Provide the [X, Y] coordinate of the cell's center where the given text is located.  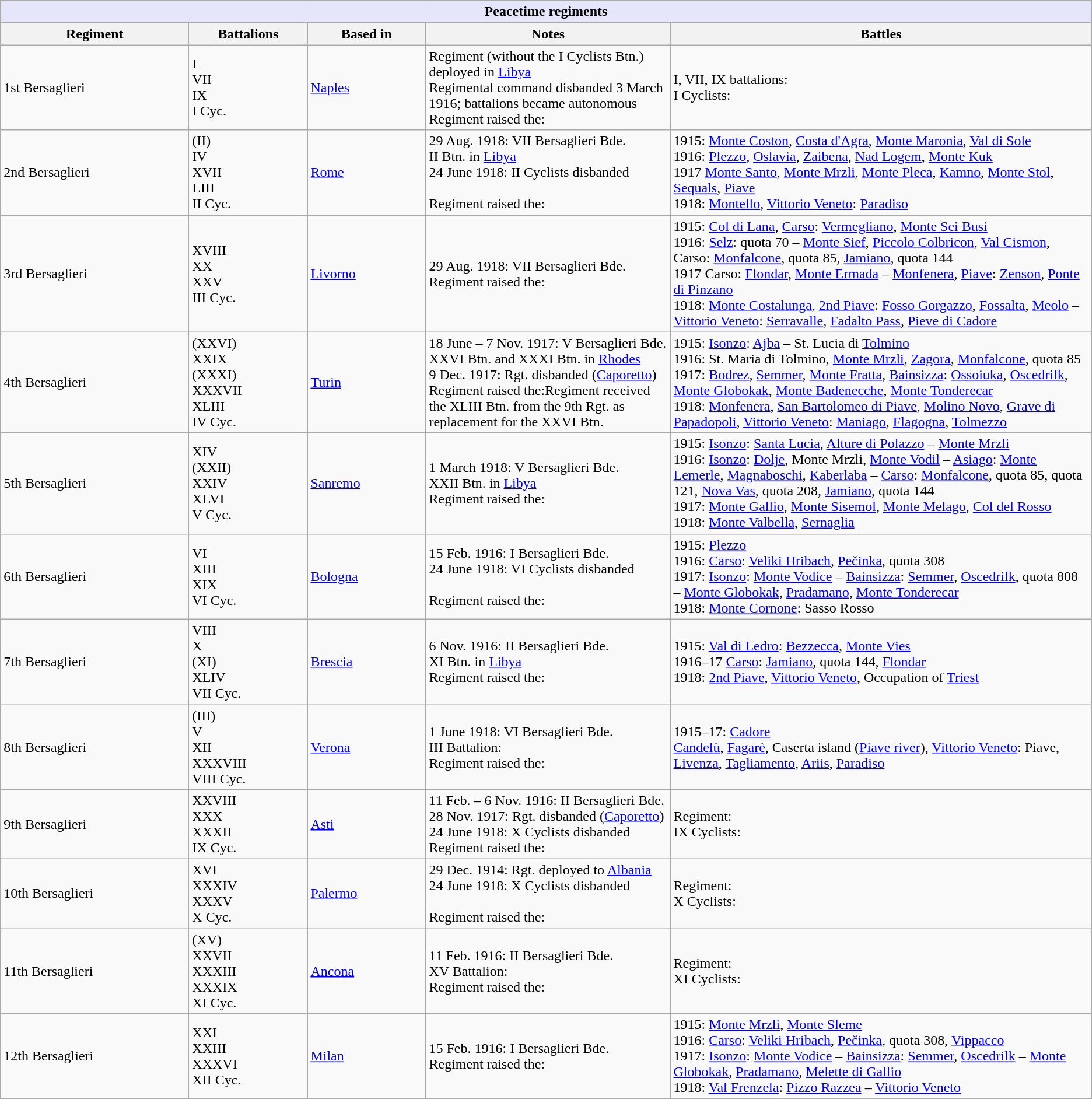
VIXIIIXIXVI Cyc. [249, 576]
8th Bersaglieri [94, 747]
Brescia [366, 661]
Regiment:X Cyclists: [881, 894]
Regiment:IX Cyclists: [881, 824]
9th Bersaglieri [94, 824]
I, VII, IX battalions:I Cyclists: [881, 87]
7th Bersaglieri [94, 661]
(XV)XXVIIXXXIIIXXXIXXI Cyc. [249, 971]
XXIXXIIIXXXVIXII Cyc. [249, 1056]
11 Feb. – 6 Nov. 1916: II Bersaglieri Bde.28 Nov. 1917: Rgt. disbanded (Caporetto)24 June 1918: X Cyclists disbandedRegiment raised the: [548, 824]
12th Bersaglieri [94, 1056]
(III)VXIIXXXVIIIVIII Cyc. [249, 747]
1915–17: CadoreCandelù, Fagarè, Caserta island (Piave river), Vittorio Veneto: Piave, Livenza, Tagliamento, Ariis, Paradiso [881, 747]
Rome [366, 173]
3rd Bersaglieri [94, 274]
1915: Val di Ledro: Bezzecca, Monte Vies1916–17 Carso: Jamiano, quota 144, Flondar1918: 2nd Piave, Vittorio Veneto, Occupation of Triest [881, 661]
Palermo [366, 894]
Sanremo [366, 483]
Turin [366, 383]
(XXVI)XXIX(XXXI)XXXVIIXLIIIIV Cyc. [249, 383]
Notes [548, 34]
Verona [366, 747]
Based in [366, 34]
29 Dec. 1914: Rgt. deployed to Albania24 June 1918: X Cyclists disbandedRegiment raised the: [548, 894]
11th Bersaglieri [94, 971]
6th Bersaglieri [94, 576]
1 June 1918: VI Bersaglieri Bde.III Battalion:Regiment raised the: [548, 747]
IVIIIXI Cyc. [249, 87]
Ancona [366, 971]
Regiment (without the I Cyclists Btn.) deployed in LibyaRegimental command disbanded 3 March 1916; battalions became autonomousRegiment raised the: [548, 87]
Regiment [94, 34]
XVIXXXIVXXXVX Cyc. [249, 894]
11 Feb. 1916: II Bersaglieri Bde.XV Battalion:Regiment raised the: [548, 971]
5th Bersaglieri [94, 483]
15 Feb. 1916: I Bersaglieri Bde.Regiment raised the: [548, 1056]
Battalions [249, 34]
Naples [366, 87]
2nd Bersaglieri [94, 173]
4th Bersaglieri [94, 383]
Bologna [366, 576]
Peacetime regiments [546, 12]
15 Feb. 1916: I Bersaglieri Bde.24 June 1918: VI Cyclists disbandedRegiment raised the: [548, 576]
1 March 1918: V Bersaglieri Bde.XXII Btn. in LibyaRegiment raised the: [548, 483]
29 Aug. 1918: VII Bersaglieri Bde.Regiment raised the: [548, 274]
VIIIX(XI)XLIVVII Cyc. [249, 661]
XIV(XXII)XXIVXLVIV Cyc. [249, 483]
(II)IVXVIILIIIII Cyc. [249, 173]
10th Bersaglieri [94, 894]
1st Bersaglieri [94, 87]
6 Nov. 1916: II Bersaglieri Bde.XI Btn. in LibyaRegiment raised the: [548, 661]
XXVIIIXXXXXXIIIX Cyc. [249, 824]
29 Aug. 1918: VII Bersaglieri Bde.II Btn. in Libya24 June 1918: II Cyclists disbandedRegiment raised the: [548, 173]
Regiment:XI Cyclists: [881, 971]
Asti [366, 824]
Battles [881, 34]
XVIIIXXXXVIII Cyc. [249, 274]
Milan [366, 1056]
Livorno [366, 274]
